Scan for the cell matching the given text and deliver its (x, y) coordinate at center. 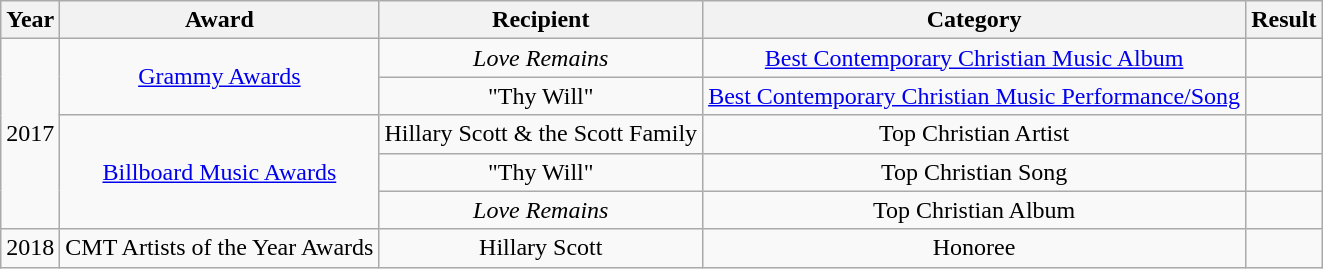
Top Christian Artist (974, 134)
Result (1284, 20)
Category (974, 20)
Best Contemporary Christian Music Album (974, 58)
Award (220, 20)
2018 (30, 248)
Hillary Scott & the Scott Family (541, 134)
Honoree (974, 248)
Top Christian Song (974, 172)
Billboard Music Awards (220, 172)
Hillary Scott (541, 248)
CMT Artists of the Year Awards (220, 248)
Year (30, 20)
Top Christian Album (974, 210)
Best Contemporary Christian Music Performance/Song (974, 96)
Recipient (541, 20)
Grammy Awards (220, 77)
2017 (30, 134)
